Extract the [x, y] coordinate from the center of the cell holding the provided text.  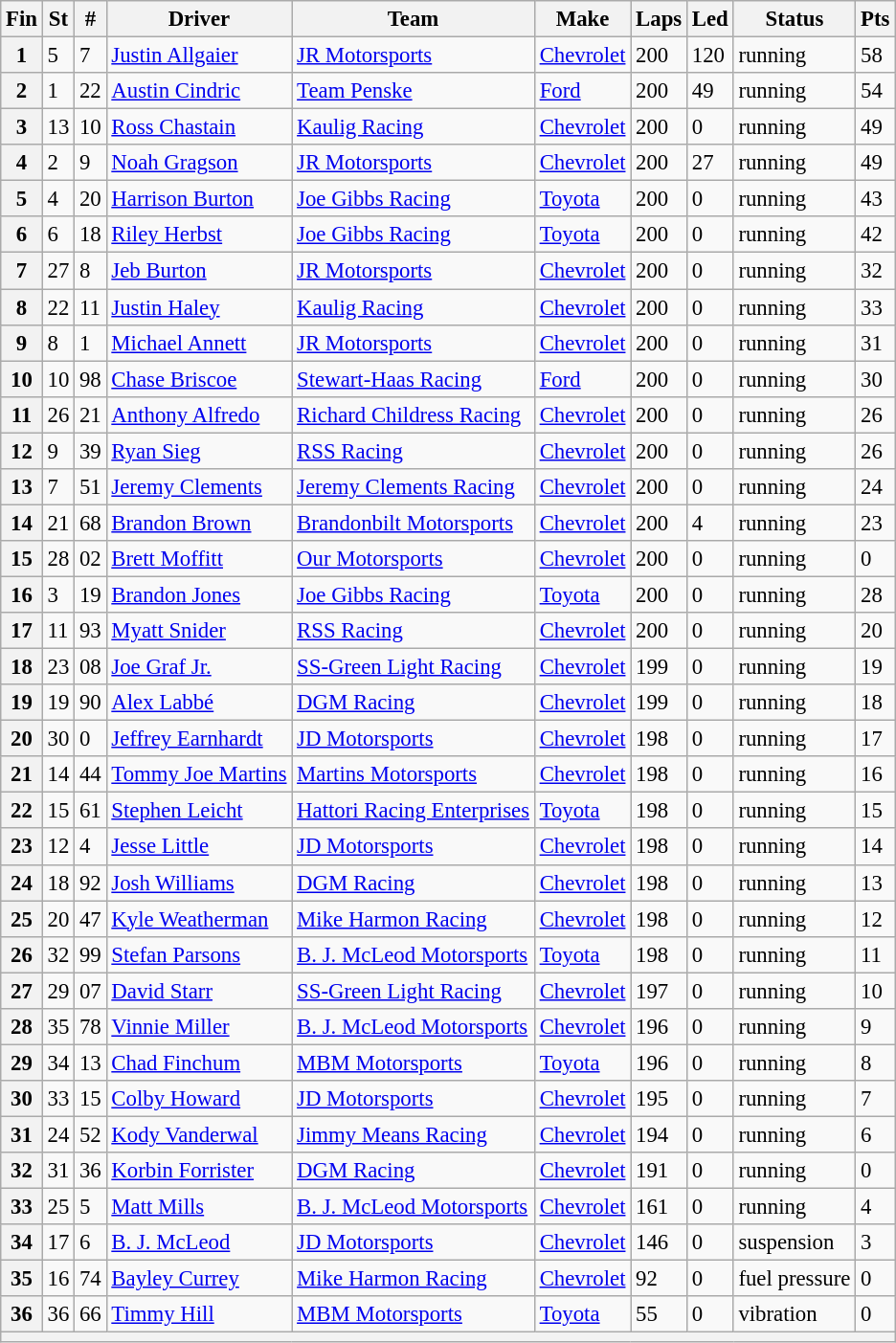
120 [710, 56]
Joe Graf Jr. [199, 667]
Harrison Burton [199, 199]
Riley Herbst [199, 235]
07 [90, 991]
Fin [22, 19]
191 [659, 1171]
Richard Childress Racing [414, 414]
Jeremy Clements Racing [414, 487]
55 [659, 1314]
Tommy Joe Martins [199, 774]
02 [90, 559]
Ross Chastain [199, 127]
197 [659, 991]
Our Motorsports [414, 559]
Korbin Forrister [199, 1171]
161 [659, 1207]
74 [90, 1279]
B. J. McLeod [199, 1242]
Led [710, 19]
66 [90, 1314]
58 [875, 56]
Stewart-Haas Racing [414, 379]
Hattori Racing Enterprises [414, 811]
David Starr [199, 991]
Jeb Burton [199, 271]
68 [90, 523]
Jeffrey Earnhardt [199, 739]
Stephen Leicht [199, 811]
Chase Briscoe [199, 379]
Alex Labbé [199, 703]
Chad Finchum [199, 1063]
Myatt Snider [199, 631]
Martins Motorsports [414, 774]
61 [90, 811]
93 [90, 631]
194 [659, 1134]
Austin Cindric [199, 91]
Status [795, 19]
Jeremy Clements [199, 487]
Laps [659, 19]
# [90, 19]
47 [90, 919]
Colby Howard [199, 1099]
Make [582, 19]
Josh Williams [199, 883]
Jesse Little [199, 847]
Driver [199, 19]
Vinnie Miller [199, 1027]
Timmy Hill [199, 1314]
fuel pressure [795, 1279]
Ryan Sieg [199, 451]
51 [90, 487]
39 [90, 451]
43 [875, 199]
Kyle Weatherman [199, 919]
Michael Annett [199, 343]
Justin Haley [199, 307]
vibration [795, 1314]
08 [90, 667]
Brett Moffitt [199, 559]
90 [90, 703]
Justin Allgaier [199, 56]
Bayley Currey [199, 1279]
Brandon Jones [199, 594]
St [57, 19]
Brandonbilt Motorsports [414, 523]
Brandon Brown [199, 523]
Kody Vanderwal [199, 1134]
195 [659, 1099]
Anthony Alfredo [199, 414]
Noah Gragson [199, 163]
suspension [795, 1242]
Team [414, 19]
Pts [875, 19]
Stefan Parsons [199, 954]
42 [875, 235]
54 [875, 91]
99 [90, 954]
146 [659, 1242]
Jimmy Means Racing [414, 1134]
Team Penske [414, 91]
78 [90, 1027]
52 [90, 1134]
Matt Mills [199, 1207]
44 [90, 774]
98 [90, 379]
